Capture the cell that displays the provided text and extract its (X, Y) central coordinate. 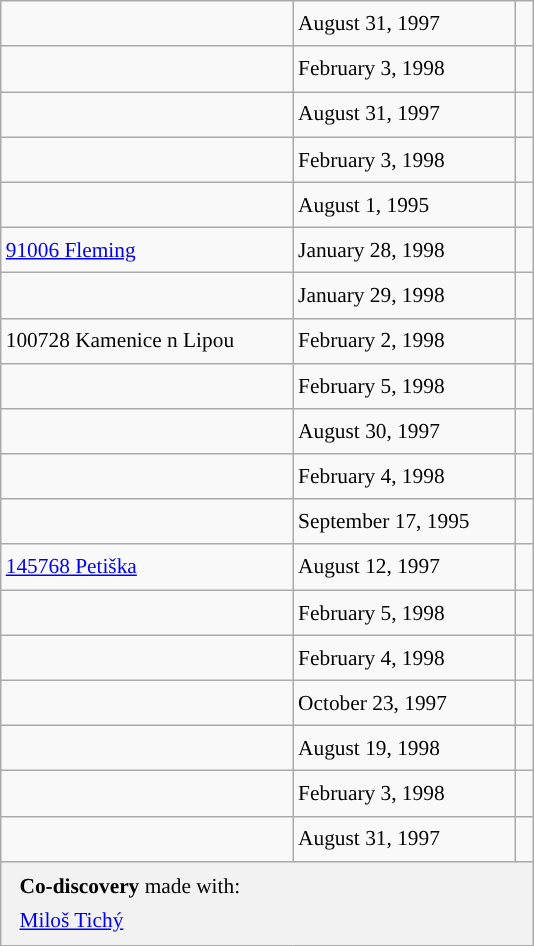
February 2, 1998 (404, 340)
August 30, 1997 (404, 432)
January 29, 1998 (404, 296)
August 19, 1998 (404, 748)
August 1, 1995 (404, 204)
October 23, 1997 (404, 702)
Co-discovery made with: Miloš Tichý (267, 903)
91006 Fleming (147, 250)
January 28, 1998 (404, 250)
September 17, 1995 (404, 522)
145768 Petiška (147, 566)
100728 Kamenice n Lipou (147, 340)
August 12, 1997 (404, 566)
